Output the (x, y) coordinate of the center of the cell containing the given text.  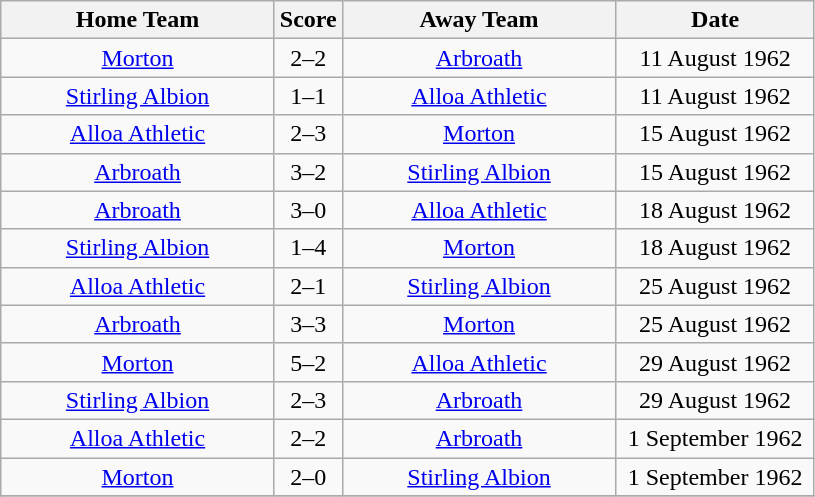
1–4 (308, 248)
3–2 (308, 172)
Away Team (479, 20)
3–3 (308, 324)
Score (308, 20)
5–2 (308, 362)
3–0 (308, 210)
Home Team (138, 20)
1–1 (308, 96)
2–0 (308, 477)
Date (716, 20)
2–1 (308, 286)
